Capture the cell that displays the provided text and extract its [x, y] central coordinate. 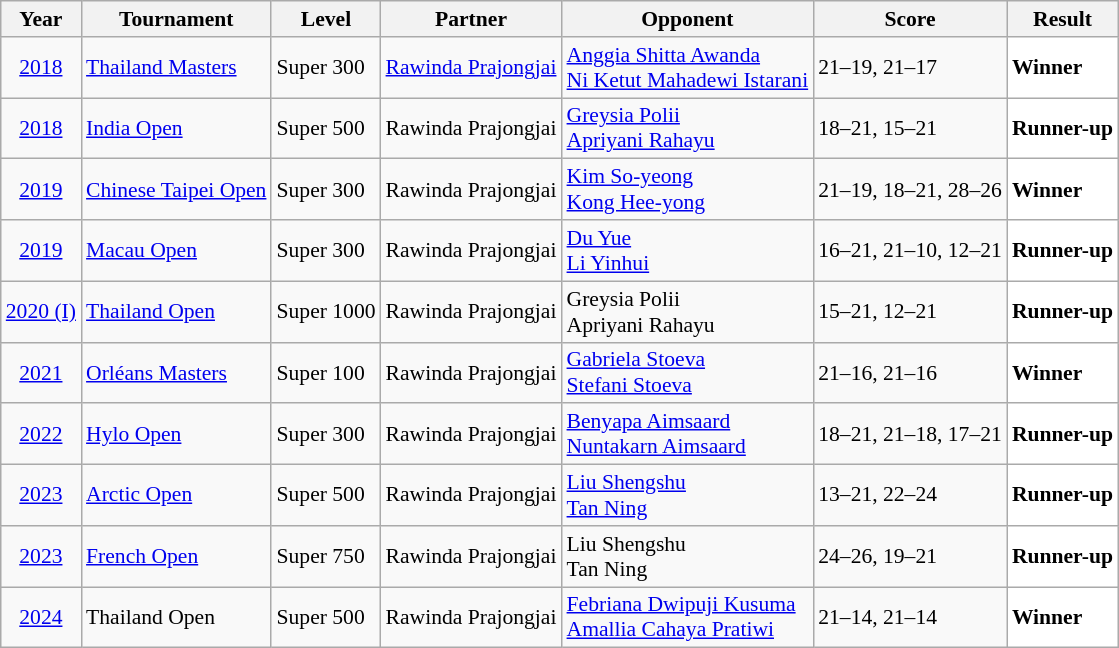
Partner [472, 19]
Gabriela Stoeva Stefani Stoeva [688, 372]
Benyapa Aimsaard Nuntakarn Aimsaard [688, 434]
2022 [41, 434]
India Open [176, 128]
Super 750 [326, 556]
Arctic Open [176, 496]
Score [910, 19]
Super 1000 [326, 312]
Tournament [176, 19]
2021 [41, 372]
Year [41, 19]
Anggia Shitta Awanda Ni Ketut Mahadewi Istarani [688, 68]
24–26, 19–21 [910, 556]
21–19, 18–21, 28–26 [910, 190]
16–21, 21–10, 12–21 [910, 250]
18–21, 15–21 [910, 128]
21–19, 21–17 [910, 68]
Kim So-yeong Kong Hee-yong [688, 190]
Level [326, 19]
Super 100 [326, 372]
Chinese Taipei Open [176, 190]
2024 [41, 618]
Macau Open [176, 250]
French Open [176, 556]
15–21, 12–21 [910, 312]
21–14, 21–14 [910, 618]
2020 (I) [41, 312]
Orléans Masters [176, 372]
Thailand Masters [176, 68]
13–21, 22–24 [910, 496]
21–16, 21–16 [910, 372]
Febriana Dwipuji Kusuma Amallia Cahaya Pratiwi [688, 618]
Du Yue Li Yinhui [688, 250]
Result [1062, 19]
Opponent [688, 19]
18–21, 21–18, 17–21 [910, 434]
Hylo Open [176, 434]
